Return (X, Y) of the center of cell containing provided text 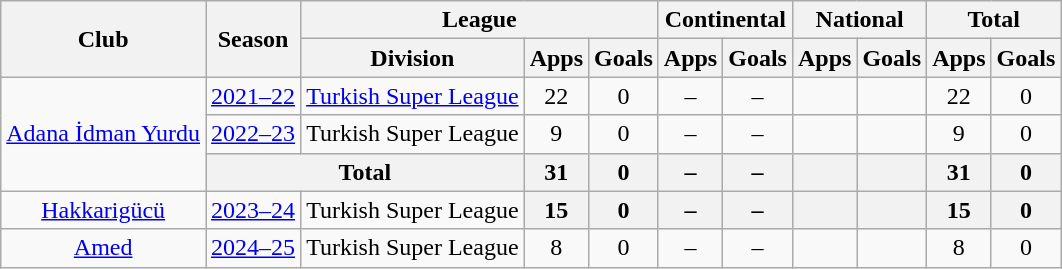
Adana İdman Yurdu (104, 134)
2021–22 (254, 96)
Amed (104, 248)
Season (254, 39)
National (859, 20)
Continental (725, 20)
2022–23 (254, 134)
Division (413, 58)
2024–25 (254, 248)
Hakkarigücü (104, 210)
Club (104, 39)
League (480, 20)
2023–24 (254, 210)
